Pinpoint the cell where the given text exists, returning its [X, Y] midpoint coordinate. 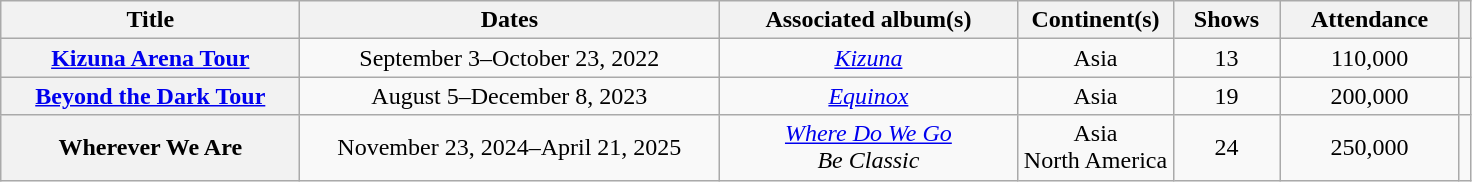
13 [1226, 58]
Beyond the Dark Tour [150, 96]
AsiaNorth America [1096, 148]
November 23, 2024–April 21, 2025 [510, 148]
Continent(s) [1096, 20]
Kizuna [868, 58]
Attendance [1370, 20]
Shows [1226, 20]
19 [1226, 96]
Equinox [868, 96]
Title [150, 20]
August 5–December 8, 2023 [510, 96]
Associated album(s) [868, 20]
September 3–October 23, 2022 [510, 58]
Where Do We GoBe Classic [868, 148]
Wherever We Are [150, 148]
250,000 [1370, 148]
110,000 [1370, 58]
Dates [510, 20]
Kizuna Arena Tour [150, 58]
24 [1226, 148]
200,000 [1370, 96]
